Find where the given text appears and provide that cell's center as [X, Y] coordinate. 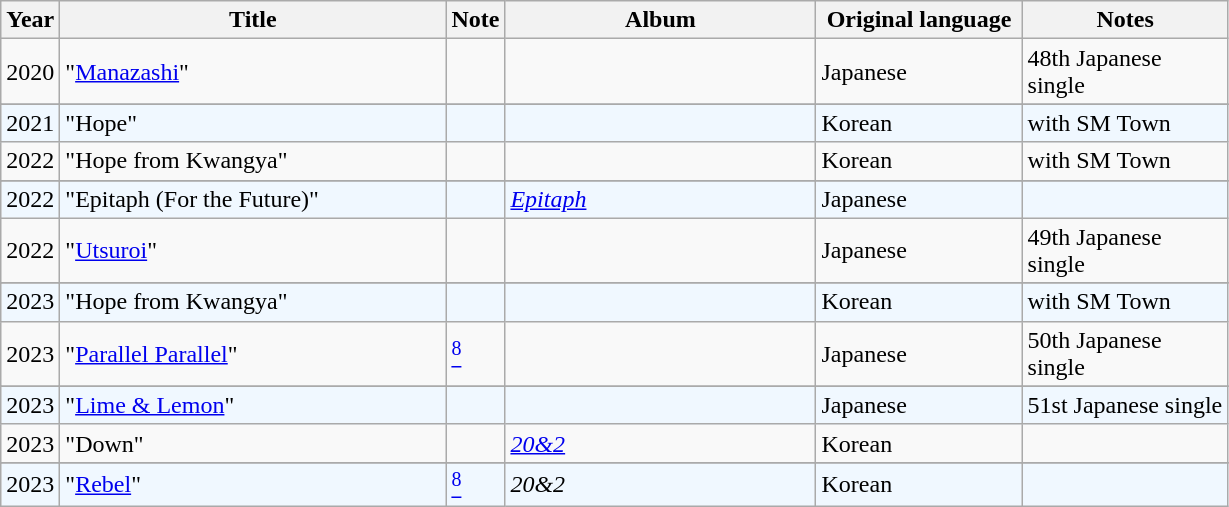
49th Japanese single [1125, 250]
2021 [30, 123]
Notes [1125, 20]
"Parallel Parallel" [253, 354]
51st Japanese single [1125, 405]
2020 [30, 72]
Title [253, 20]
"Utsuroi" [253, 250]
"Down" [253, 443]
Album [660, 20]
Year [30, 20]
"Manazashi" [253, 72]
"Epitaph (For the Future)" [253, 199]
"Rebel" [253, 484]
50th Japanese single [1125, 354]
Epitaph [660, 199]
"Lime & Lemon" [253, 405]
48th Japanese single [1125, 72]
Note [476, 20]
Original language [919, 20]
"Hope" [253, 123]
